Locate the cell with the specified text and output its [X, Y] center coordinate. 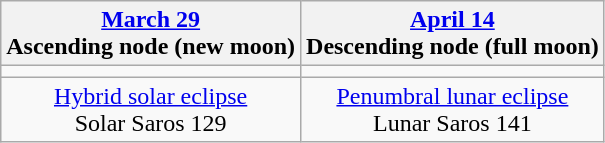
Hybrid solar eclipseSolar Saros 129 [151, 110]
Penumbral lunar eclipseLunar Saros 141 [453, 110]
April 14Descending node (full moon) [453, 34]
March 29Ascending node (new moon) [151, 34]
